Output the (x, y) coordinate of the center of the cell containing the given text.  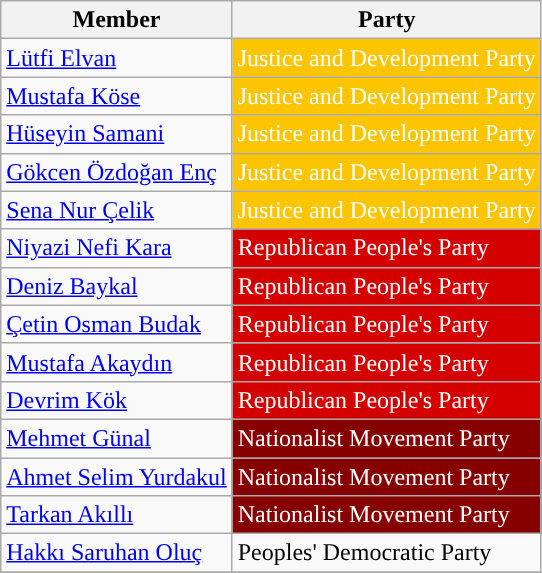
Mustafa Akaydın (116, 362)
Deniz Baykal (116, 286)
Mehmet Günal (116, 438)
Hakkı Saruhan Oluç (116, 553)
Hüseyin Samani (116, 134)
Lütfi Elvan (116, 58)
Party (386, 20)
Tarkan Akıllı (116, 515)
Mustafa Köse (116, 96)
Member (116, 20)
Devrim Kök (116, 400)
Çetin Osman Budak (116, 324)
Ahmet Selim Yurdakul (116, 477)
Niyazi Nefi Kara (116, 248)
Peoples' Democratic Party (386, 553)
Sena Nur Çelik (116, 210)
Gökcen Özdoğan Enç (116, 172)
